Return the [X, Y] coordinate for the center point of the cell that contains the specified text.  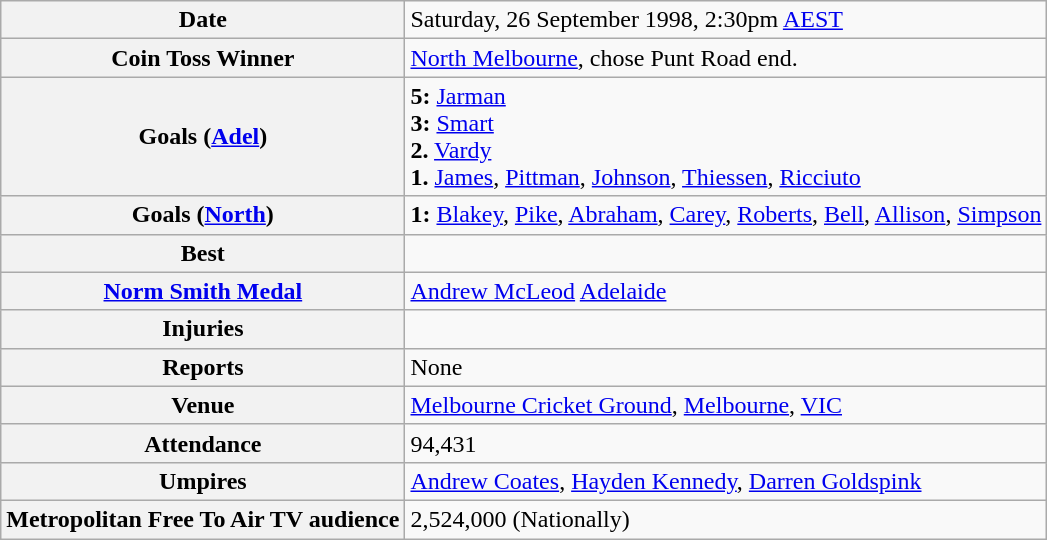
Metropolitan Free To Air TV audience [203, 519]
5: Jarman3: Smart2. Vardy1. James, Pittman, Johnson, Thiessen, Ricciuto [726, 136]
Saturday, 26 September 1998, 2:30pm AEST [726, 20]
Andrew Coates, Hayden Kennedy, Darren Goldspink [726, 481]
Date [203, 20]
2,524,000 (Nationally) [726, 519]
Melbourne Cricket Ground, Melbourne, VIC [726, 405]
Best [203, 253]
94,431 [726, 443]
Injuries [203, 329]
1: Blakey, Pike, Abraham, Carey, Roberts, Bell, Allison, Simpson [726, 215]
Coin Toss Winner [203, 58]
Goals (North) [203, 215]
North Melbourne, chose Punt Road end. [726, 58]
Umpires [203, 481]
Norm Smith Medal [203, 291]
Andrew McLeod Adelaide [726, 291]
Attendance [203, 443]
Venue [203, 405]
None [726, 367]
Reports [203, 367]
Goals (Adel) [203, 136]
